Detect which cell encompasses the target text, then output its (x, y) center coordinate. 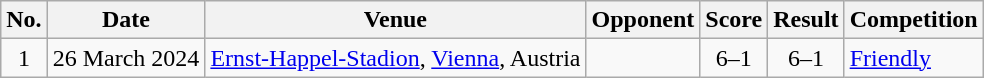
1 (24, 58)
Competition (914, 20)
Opponent (643, 20)
Date (126, 20)
No. (24, 20)
Result (806, 20)
Friendly (914, 58)
Venue (396, 20)
26 March 2024 (126, 58)
Score (734, 20)
Ernst-Happel-Stadion, Vienna, Austria (396, 58)
